Output the (X, Y) coordinate of the center of the cell containing the given text.  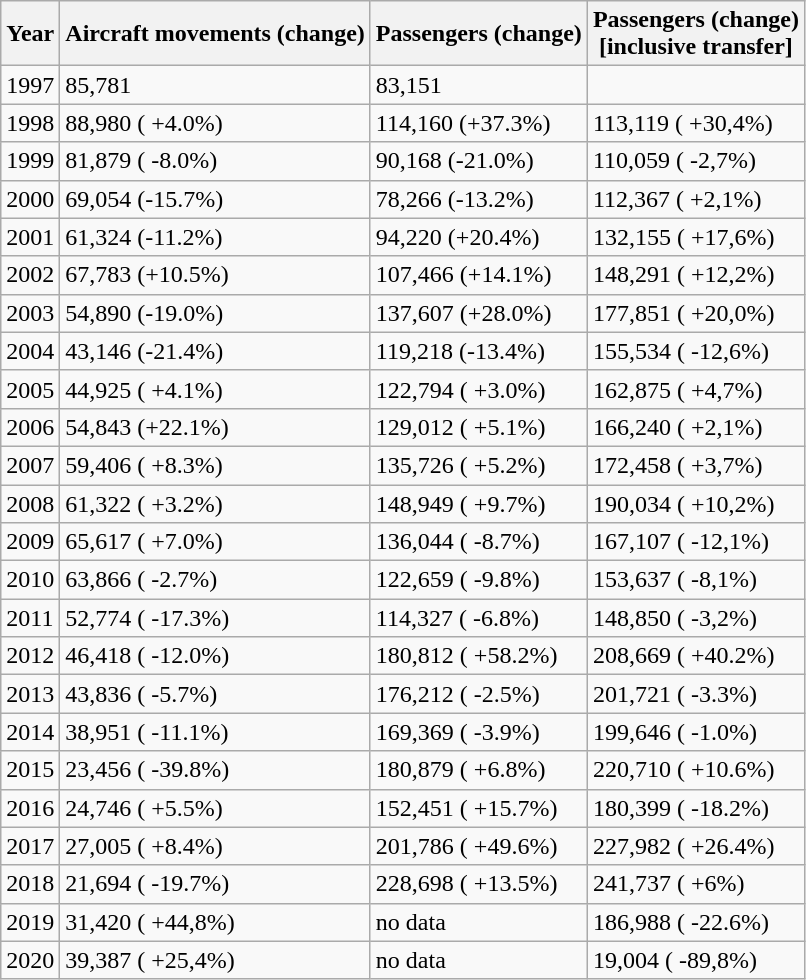
180,812 ( +58.2%) (478, 656)
153,637 ( -8,1%) (696, 580)
110,059 ( -2,7%) (696, 161)
69,054 (-15.7%) (216, 199)
186,988 ( -22.6%) (696, 922)
67,783 (+10.5%) (216, 275)
1999 (30, 161)
2011 (30, 618)
172,458 ( +3,7%) (696, 465)
2000 (30, 199)
78,266 (-13.2%) (478, 199)
132,155 ( +17,6%) (696, 237)
39,387 ( +25,4%) (216, 960)
44,925 ( +4.1%) (216, 389)
2016 (30, 808)
113,119 ( +30,4%) (696, 123)
52,774 ( -17.3%) (216, 618)
65,617 ( +7.0%) (216, 542)
2008 (30, 503)
241,737 ( +6%) (696, 884)
81,879 ( -8.0%) (216, 161)
24,746 ( +5.5%) (216, 808)
61,322 ( +3.2%) (216, 503)
129,012 ( +5.1%) (478, 427)
148,949 ( +9.7%) (478, 503)
27,005 ( +8.4%) (216, 846)
94,220 (+20.4%) (478, 237)
2001 (30, 237)
107,466 (+14.1%) (478, 275)
122,659 ( -9.8%) (478, 580)
180,879 ( +6.8%) (478, 770)
Passengers (change)[inclusive transfer] (696, 34)
2020 (30, 960)
54,890 (-19.0%) (216, 313)
162,875 ( +4,7%) (696, 389)
2017 (30, 846)
85,781 (216, 85)
43,836 ( -5.7%) (216, 694)
227,982 ( +26.4%) (696, 846)
Passengers (change) (478, 34)
220,710 ( +10.6%) (696, 770)
166,240 ( +2,1%) (696, 427)
63,866 ( -2.7%) (216, 580)
61,324 (-11.2%) (216, 237)
2003 (30, 313)
21,694 ( -19.7%) (216, 884)
167,107 ( -12,1%) (696, 542)
177,851 ( +20,0%) (696, 313)
2010 (30, 580)
2007 (30, 465)
180,399 ( -18.2%) (696, 808)
1998 (30, 123)
2018 (30, 884)
2015 (30, 770)
59,406 ( +8.3%) (216, 465)
31,420 ( +44,8%) (216, 922)
2006 (30, 427)
114,327 ( -6.8%) (478, 618)
201,721 ( -3.3%) (696, 694)
90,168 (-21.0%) (478, 161)
1997 (30, 85)
169,369 ( -3.9%) (478, 732)
46,418 ( -12.0%) (216, 656)
190,034 ( +10,2%) (696, 503)
2019 (30, 922)
155,534 ( -12,6%) (696, 351)
148,850 ( -3,2%) (696, 618)
2002 (30, 275)
201,786 ( +49.6%) (478, 846)
83,151 (478, 85)
19,004 ( -89,8%) (696, 960)
38,951 ( -11.1%) (216, 732)
Year (30, 34)
208,669 ( +40.2%) (696, 656)
176,212 ( -2.5%) (478, 694)
54,843 (+22.1%) (216, 427)
148,291 ( +12,2%) (696, 275)
228,698 ( +13.5%) (478, 884)
23,456 ( -39.8%) (216, 770)
88,980 ( +4.0%) (216, 123)
112,367 ( +2,1%) (696, 199)
2014 (30, 732)
114,160 (+37.3%) (478, 123)
2004 (30, 351)
2005 (30, 389)
2012 (30, 656)
135,726 ( +5.2%) (478, 465)
2013 (30, 694)
137,607 (+28.0%) (478, 313)
2009 (30, 542)
43,146 (-21.4%) (216, 351)
136,044 ( -8.7%) (478, 542)
Aircraft movements (change) (216, 34)
122,794 ( +3.0%) (478, 389)
199,646 ( -1.0%) (696, 732)
152,451 ( +15.7%) (478, 808)
119,218 (-13.4%) (478, 351)
